Locate the cell with the specified text and output its [x, y] center coordinate. 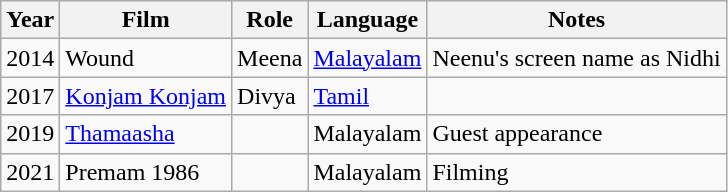
Konjam Konjam [146, 96]
Premam 1986 [146, 172]
Year [30, 20]
Wound [146, 58]
Filming [576, 172]
Divya [270, 96]
Film [146, 20]
Guest appearance [576, 134]
2014 [30, 58]
Neenu's screen name as Nidhi [576, 58]
Role [270, 20]
Language [368, 20]
2019 [30, 134]
Tamil [368, 96]
Thamaasha [146, 134]
2021 [30, 172]
Notes [576, 20]
2017 [30, 96]
Meena [270, 58]
